Scan for the cell matching the given text and deliver its (X, Y) coordinate at center. 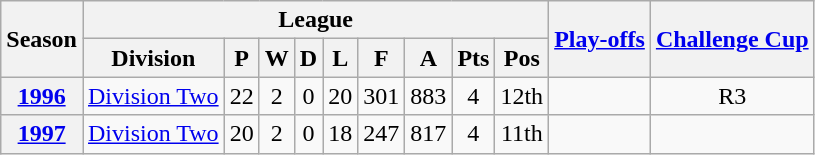
247 (382, 134)
P (242, 58)
11th (522, 134)
1996 (42, 96)
Play-offs (600, 39)
R3 (732, 96)
18 (340, 134)
League (315, 20)
L (340, 58)
F (382, 58)
D (308, 58)
1997 (42, 134)
883 (428, 96)
Challenge Cup (732, 39)
301 (382, 96)
Season (42, 39)
Division (153, 58)
12th (522, 96)
817 (428, 134)
Pts (474, 58)
22 (242, 96)
A (428, 58)
Pos (522, 58)
W (276, 58)
